Search for the cell housing the specified text and yield its (X, Y) center coordinate. 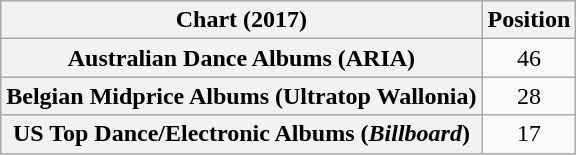
Position (529, 20)
Chart (2017) (242, 20)
US Top Dance/Electronic Albums (Billboard) (242, 134)
Belgian Midprice Albums (Ultratop Wallonia) (242, 96)
17 (529, 134)
28 (529, 96)
Australian Dance Albums (ARIA) (242, 58)
46 (529, 58)
